Find where the given text appears and provide that cell's center as (x, y) coordinate. 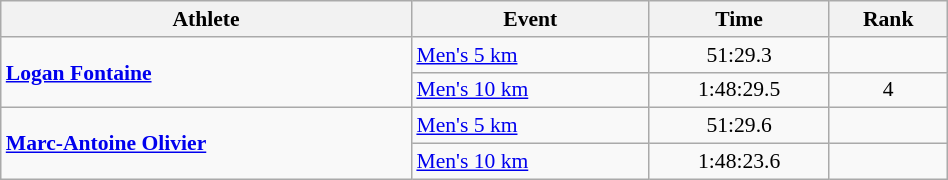
Marc-Antoine Olivier (206, 144)
51:29.6 (739, 126)
51:29.3 (739, 55)
Time (739, 19)
Logan Fontaine (206, 72)
1:48:29.5 (739, 90)
Rank (888, 19)
1:48:23.6 (739, 162)
4 (888, 90)
Athlete (206, 19)
Event (530, 19)
